Capture the cell that displays the provided text and extract its [x, y] central coordinate. 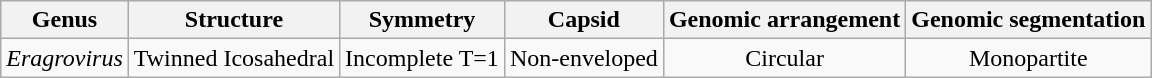
Genus [65, 20]
Structure [234, 20]
Monopartite [1028, 58]
Circular [784, 58]
Symmetry [422, 20]
Genomic arrangement [784, 20]
Twinned Icosahedral [234, 58]
Capsid [584, 20]
Non-enveloped [584, 58]
Genomic segmentation [1028, 20]
Incomplete T=1 [422, 58]
Eragrovirus [65, 58]
